For the text-containing cell, return its midpoint in (X, Y) coordinate format. 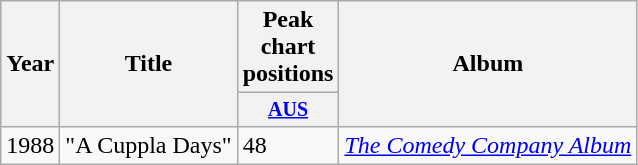
Title (148, 64)
"A Cuppla Days" (148, 145)
Peak chart positions (288, 47)
48 (288, 145)
The Comedy Company Album (488, 145)
1988 (30, 145)
Album (488, 64)
Year (30, 64)
AUS (288, 110)
